From the cell containing the given text, extract its center point as [x, y] coordinate. 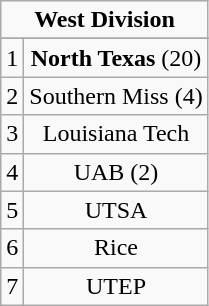
West Division [104, 20]
North Texas (20) [116, 58]
UTSA [116, 210]
Southern Miss (4) [116, 96]
UTEP [116, 286]
1 [12, 58]
6 [12, 248]
UAB (2) [116, 172]
Louisiana Tech [116, 134]
7 [12, 286]
5 [12, 210]
Rice [116, 248]
3 [12, 134]
4 [12, 172]
2 [12, 96]
